Detect which cell encompasses the target text, then output its (x, y) center coordinate. 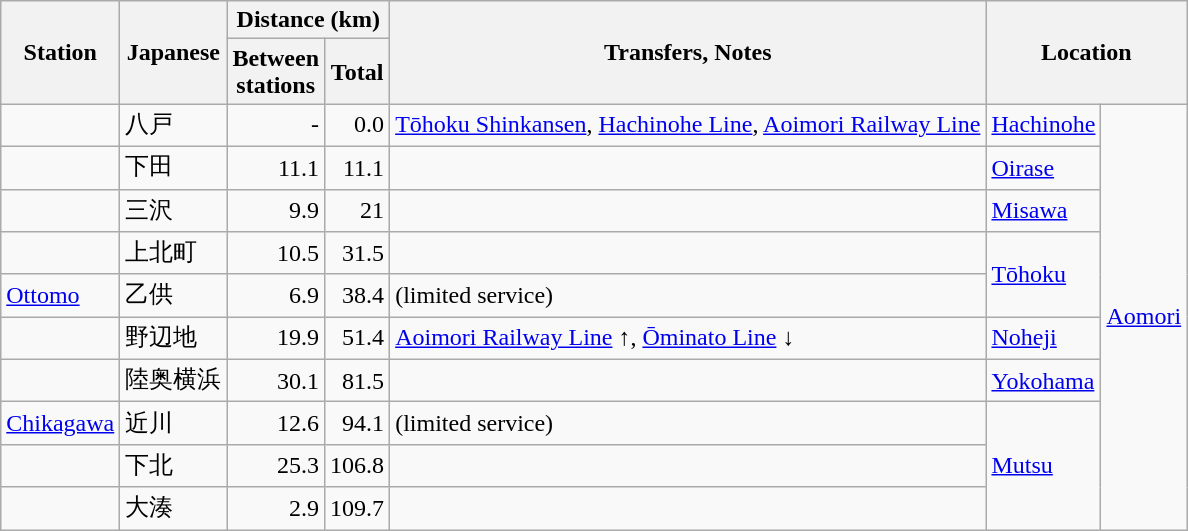
下田 (174, 168)
大湊 (174, 508)
近川 (174, 424)
25.3 (276, 466)
Yokohama (1044, 380)
上北町 (174, 254)
三沢 (174, 210)
Betweenstations (276, 72)
Noheji (1044, 338)
Hachinohe (1044, 126)
106.8 (358, 466)
0.0 (358, 126)
Aoimori Railway Line ↑, Ōminato Line ↓ (688, 338)
Oirase (1044, 168)
乙供 (174, 296)
38.4 (358, 296)
6.9 (276, 296)
Total (358, 72)
94.1 (358, 424)
109.7 (358, 508)
51.4 (358, 338)
Mutsu (1044, 466)
31.5 (358, 254)
Japanese (174, 52)
Tōhoku (1044, 274)
Misawa (1044, 210)
- (276, 126)
21 (358, 210)
Distance (km) (308, 20)
10.5 (276, 254)
30.1 (276, 380)
Location (1086, 52)
野辺地 (174, 338)
81.5 (358, 380)
Ottomo (60, 296)
19.9 (276, 338)
Chikagawa (60, 424)
12.6 (276, 424)
Station (60, 52)
Aomori (1144, 317)
Tōhoku Shinkansen, Hachinohe Line, Aoimori Railway Line (688, 126)
八戸 (174, 126)
Transfers, Notes (688, 52)
下北 (174, 466)
9.9 (276, 210)
2.9 (276, 508)
陸奥横浜 (174, 380)
